Identify which cell holds the provided text, then report its (X, Y) central coordinate. 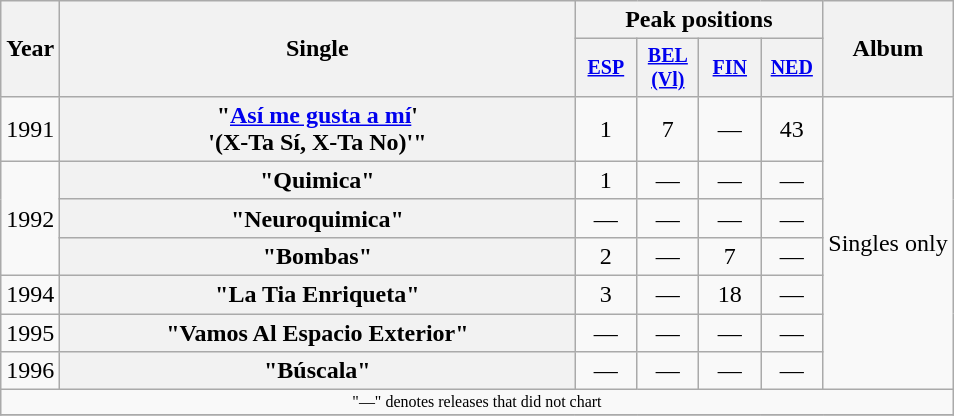
BEL(Vl) (668, 68)
1994 (30, 295)
Singles only (888, 242)
1991 (30, 128)
1995 (30, 333)
"Quimica" (318, 180)
Peak positions (699, 20)
"Vamos Al Espacio Exterior" (318, 333)
3 (606, 295)
FIN (730, 68)
Year (30, 49)
NED (792, 68)
2 (606, 256)
"—" denotes releases that did not chart (477, 402)
Single (318, 49)
"La Tia Enriqueta" (318, 295)
"Neuroquimica" (318, 218)
"Así me gusta a mí' '(X-Ta Sí, X-Ta No)'" (318, 128)
18 (730, 295)
ESP (606, 68)
"Búscala" (318, 371)
1992 (30, 218)
Album (888, 49)
43 (792, 128)
1996 (30, 371)
"Bombas" (318, 256)
